From the cell containing the given text, extract its center point as (X, Y) coordinate. 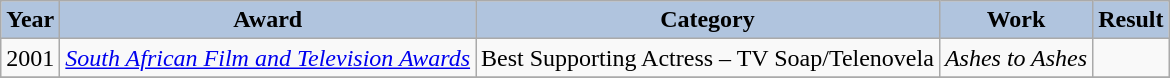
2001 (30, 58)
Ashes to Ashes (1016, 58)
Work (1016, 20)
Result (1131, 20)
Best Supporting Actress – TV Soap/Telenovela (708, 58)
Award (268, 20)
Year (30, 20)
Category (708, 20)
South African Film and Television Awards (268, 58)
